Detect which cell encompasses the target text, then output its [X, Y] center coordinate. 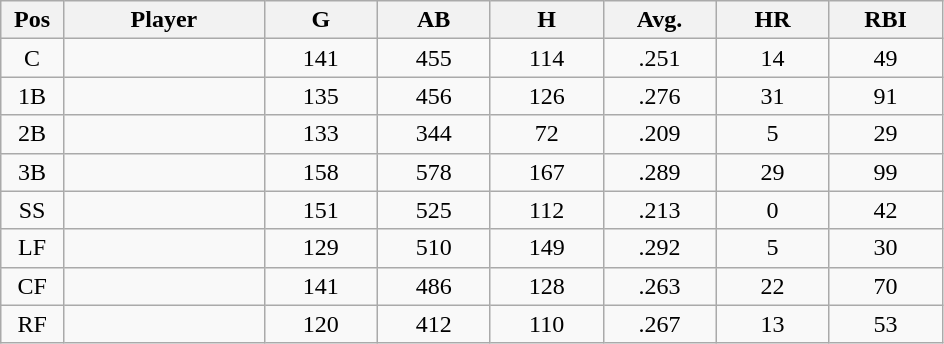
0 [772, 210]
158 [320, 172]
.276 [660, 96]
120 [320, 324]
126 [546, 96]
SS [32, 210]
151 [320, 210]
49 [886, 58]
.251 [660, 58]
114 [546, 58]
2B [32, 134]
.213 [660, 210]
H [546, 20]
Pos [32, 20]
Avg. [660, 20]
99 [886, 172]
129 [320, 248]
.263 [660, 286]
31 [772, 96]
510 [434, 248]
14 [772, 58]
486 [434, 286]
C [32, 58]
167 [546, 172]
133 [320, 134]
110 [546, 324]
.209 [660, 134]
RF [32, 324]
Player [164, 20]
149 [546, 248]
455 [434, 58]
578 [434, 172]
42 [886, 210]
72 [546, 134]
344 [434, 134]
70 [886, 286]
22 [772, 286]
.289 [660, 172]
525 [434, 210]
112 [546, 210]
3B [32, 172]
128 [546, 286]
AB [434, 20]
91 [886, 96]
G [320, 20]
1B [32, 96]
RBI [886, 20]
412 [434, 324]
30 [886, 248]
13 [772, 324]
.292 [660, 248]
.267 [660, 324]
135 [320, 96]
CF [32, 286]
LF [32, 248]
HR [772, 20]
53 [886, 324]
456 [434, 96]
